Determine the (X, Y) coordinate at the center of the cell enclosing the given text.  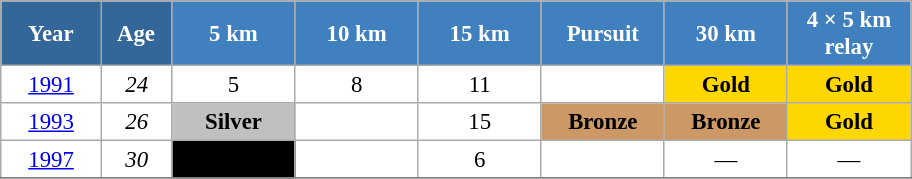
10 km (356, 34)
5 km (234, 34)
30 (136, 160)
Age (136, 34)
15 km (480, 34)
Year (52, 34)
30 km (726, 34)
1993 (52, 122)
Pursuit (602, 34)
5 (234, 85)
4 × 5 km relay (848, 34)
1991 (52, 85)
8 (356, 85)
1997 (52, 160)
15 (480, 122)
Silver (234, 122)
11 (480, 85)
6 (480, 160)
24 (136, 85)
26 (136, 122)
